Extract the (x, y) coordinate from the center of the cell holding the provided text.  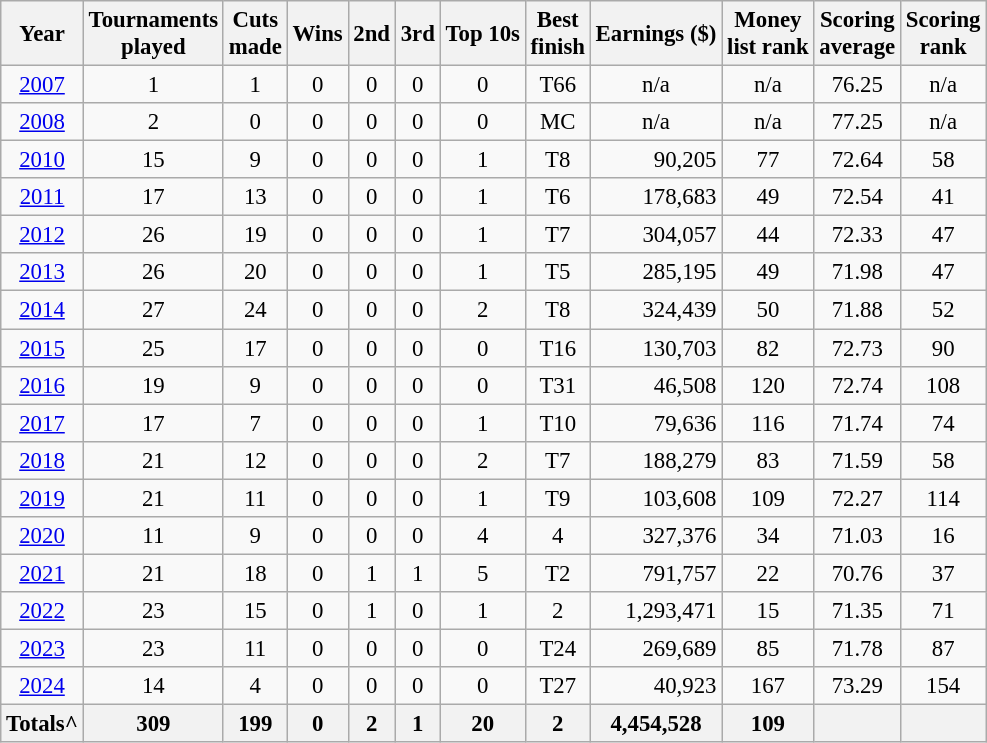
130,703 (656, 348)
Money list rank (768, 34)
22 (768, 573)
2023 (42, 648)
2021 (42, 573)
2008 (42, 122)
2018 (42, 460)
Earnings ($) (656, 34)
114 (944, 498)
2011 (42, 197)
2024 (42, 686)
72.54 (858, 197)
2014 (42, 310)
77.25 (858, 122)
791,757 (656, 573)
72.27 (858, 498)
2012 (42, 235)
87 (944, 648)
T5 (558, 273)
74 (944, 423)
2020 (42, 536)
83 (768, 460)
90 (944, 348)
T66 (558, 85)
327,376 (656, 536)
71.74 (858, 423)
72.64 (858, 160)
24 (255, 310)
Cuts made (255, 34)
2019 (42, 498)
71.59 (858, 460)
Best finish (558, 34)
14 (153, 686)
46,508 (656, 385)
269,689 (656, 648)
41 (944, 197)
71.98 (858, 273)
120 (768, 385)
2022 (42, 611)
2017 (42, 423)
37 (944, 573)
T31 (558, 385)
103,608 (656, 498)
Wins (318, 34)
285,195 (656, 273)
3rd (418, 34)
76.25 (858, 85)
Scoring average (858, 34)
52 (944, 310)
199 (255, 724)
T27 (558, 686)
73.29 (858, 686)
77 (768, 160)
5 (482, 573)
13 (255, 197)
2016 (42, 385)
167 (768, 686)
72.73 (858, 348)
12 (255, 460)
18 (255, 573)
178,683 (656, 197)
4,454,528 (656, 724)
2015 (42, 348)
Tournaments played (153, 34)
324,439 (656, 310)
309 (153, 724)
44 (768, 235)
2013 (42, 273)
34 (768, 536)
T6 (558, 197)
Scoringrank (944, 34)
85 (768, 648)
T9 (558, 498)
108 (944, 385)
1,293,471 (656, 611)
T16 (558, 348)
2007 (42, 85)
71.03 (858, 536)
16 (944, 536)
154 (944, 686)
25 (153, 348)
79,636 (656, 423)
71.78 (858, 648)
90,205 (656, 160)
MC (558, 122)
71.35 (858, 611)
2010 (42, 160)
T2 (558, 573)
304,057 (656, 235)
2nd (372, 34)
72.74 (858, 385)
70.76 (858, 573)
27 (153, 310)
Year (42, 34)
71 (944, 611)
T10 (558, 423)
71.88 (858, 310)
50 (768, 310)
40,923 (656, 686)
188,279 (656, 460)
82 (768, 348)
Totals^ (42, 724)
116 (768, 423)
72.33 (858, 235)
7 (255, 423)
T24 (558, 648)
Top 10s (482, 34)
